Provide the [X, Y] coordinate of the cell's center where the given text is located.  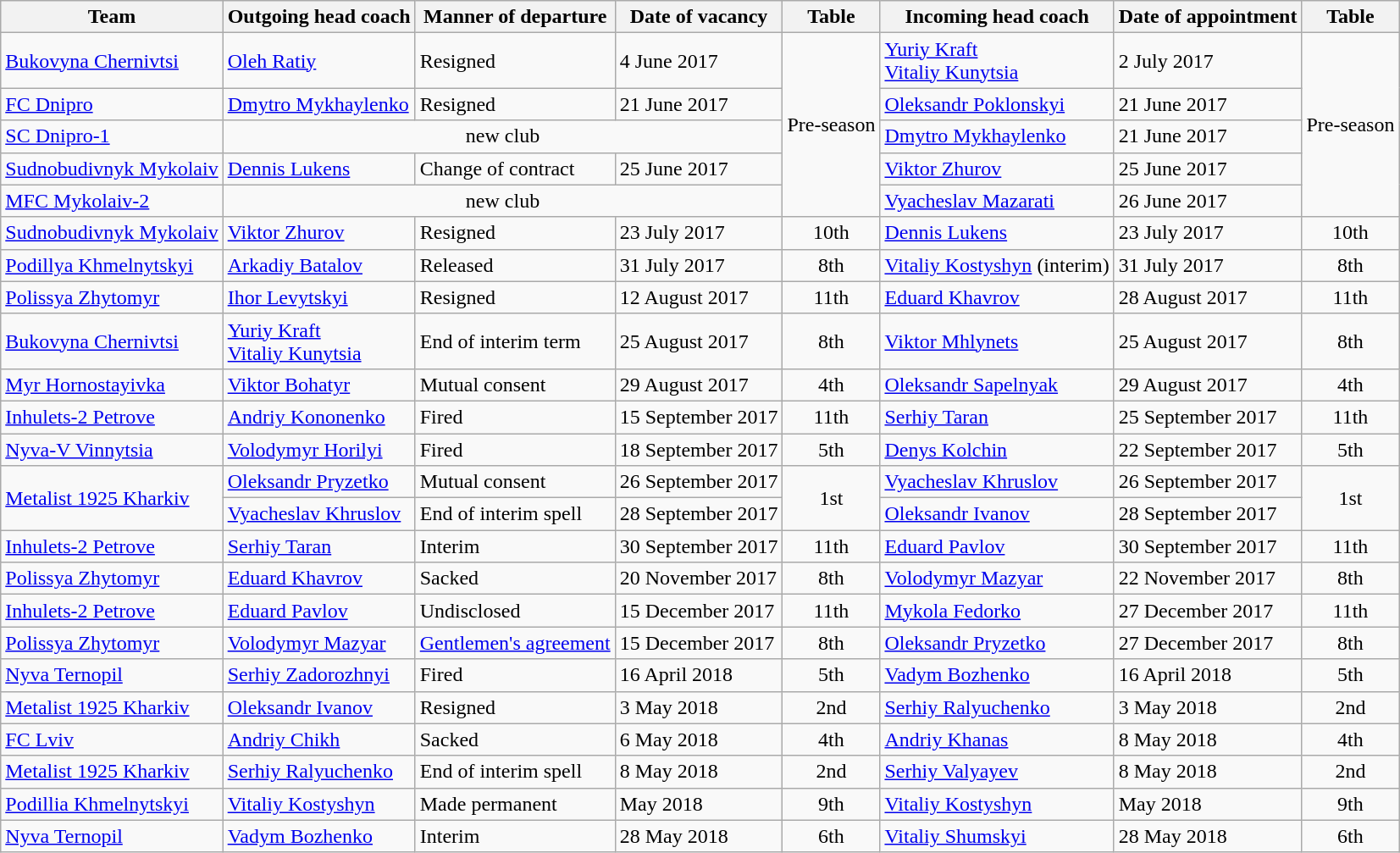
Change of contract [515, 169]
SC Dnipro-1 [112, 136]
Mykola Fedorko [997, 611]
Gentlemen's agreement [515, 643]
End of interim term [515, 341]
Incoming head coach [997, 17]
Team [112, 17]
Date of appointment [1208, 17]
Serhiy Valyayev [997, 772]
FC Lviv [112, 739]
18 September 2017 [699, 450]
15 September 2017 [699, 417]
2 July 2017 [1208, 61]
6 May 2018 [699, 739]
Released [515, 265]
Nyva-V Vinnytsia [112, 450]
Oleksandr Poklonskyi [997, 104]
Myr Hornostayivka [112, 385]
Andriy Khanas [997, 739]
28 August 2017 [1208, 297]
12 August 2017 [699, 297]
Andriy Kononenko [318, 417]
Date of vacancy [699, 17]
20 November 2017 [699, 579]
Volodymyr Horilyi [318, 450]
Vyacheslav Mazarati [997, 201]
4 June 2017 [699, 61]
25 September 2017 [1208, 417]
Vitaliy Kostyshyn (interim) [997, 265]
MFC Mykolaiv-2 [112, 201]
Viktor Bohatyr [318, 385]
Serhiy Zadorozhnyi [318, 675]
Podillya Khmelnytskyi [112, 265]
Andriy Chikh [318, 739]
Outgoing head coach [318, 17]
26 June 2017 [1208, 201]
Oleksandr Sapelnyak [997, 385]
Manner of departure [515, 17]
Viktor Mhlynets [997, 341]
FC Dnipro [112, 104]
22 September 2017 [1208, 450]
Arkadiy Batalov [318, 265]
Undisclosed [515, 611]
Podillia Khmelnytskyi [112, 804]
Vitaliy Shumskyi [997, 836]
Oleh Ratiy [318, 61]
Denys Kolchin [997, 450]
Made permanent [515, 804]
Ihor Levytskyi [318, 297]
22 November 2017 [1208, 579]
